Pinpoint the cell where the given text exists, returning its (x, y) midpoint coordinate. 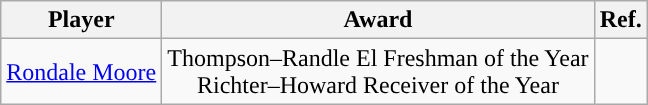
Award (378, 20)
Player (82, 20)
Rondale Moore (82, 72)
Ref. (620, 20)
Thompson–Randle El Freshman of the Year Richter–Howard Receiver of the Year (378, 72)
